Provide the [X, Y] coordinate of the cell's center where the given text is located.  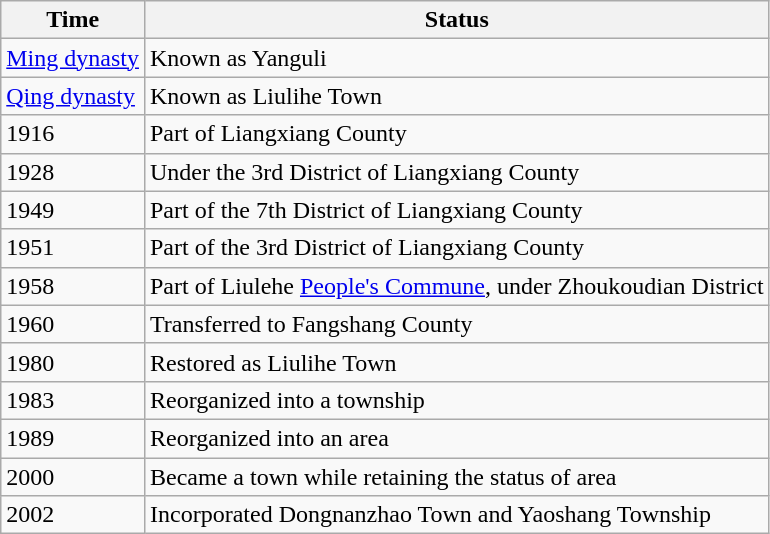
Transferred to Fangshang County [456, 324]
Part of Liulehe People's Commune, under Zhoukoudian District [456, 286]
2002 [73, 515]
Under the 3rd District of Liangxiang County [456, 172]
Known as Yanguli [456, 58]
Reorganized into an area [456, 438]
Reorganized into a township [456, 400]
Ming dynasty [73, 58]
Part of the 7th District of Liangxiang County [456, 210]
1916 [73, 134]
Restored as Liulihe Town [456, 362]
1989 [73, 438]
1951 [73, 248]
Status [456, 20]
1980 [73, 362]
Known as Liulihe Town [456, 96]
Part of the 3rd District of Liangxiang County [456, 248]
1949 [73, 210]
Part of Liangxiang County [456, 134]
2000 [73, 477]
1958 [73, 286]
1983 [73, 400]
Became a town while retaining the status of area [456, 477]
Qing dynasty [73, 96]
1960 [73, 324]
1928 [73, 172]
Time [73, 20]
Incorporated Dongnanzhao Town and Yaoshang Township [456, 515]
